Extract the [x, y] coordinate from the center of the cell holding the provided text.  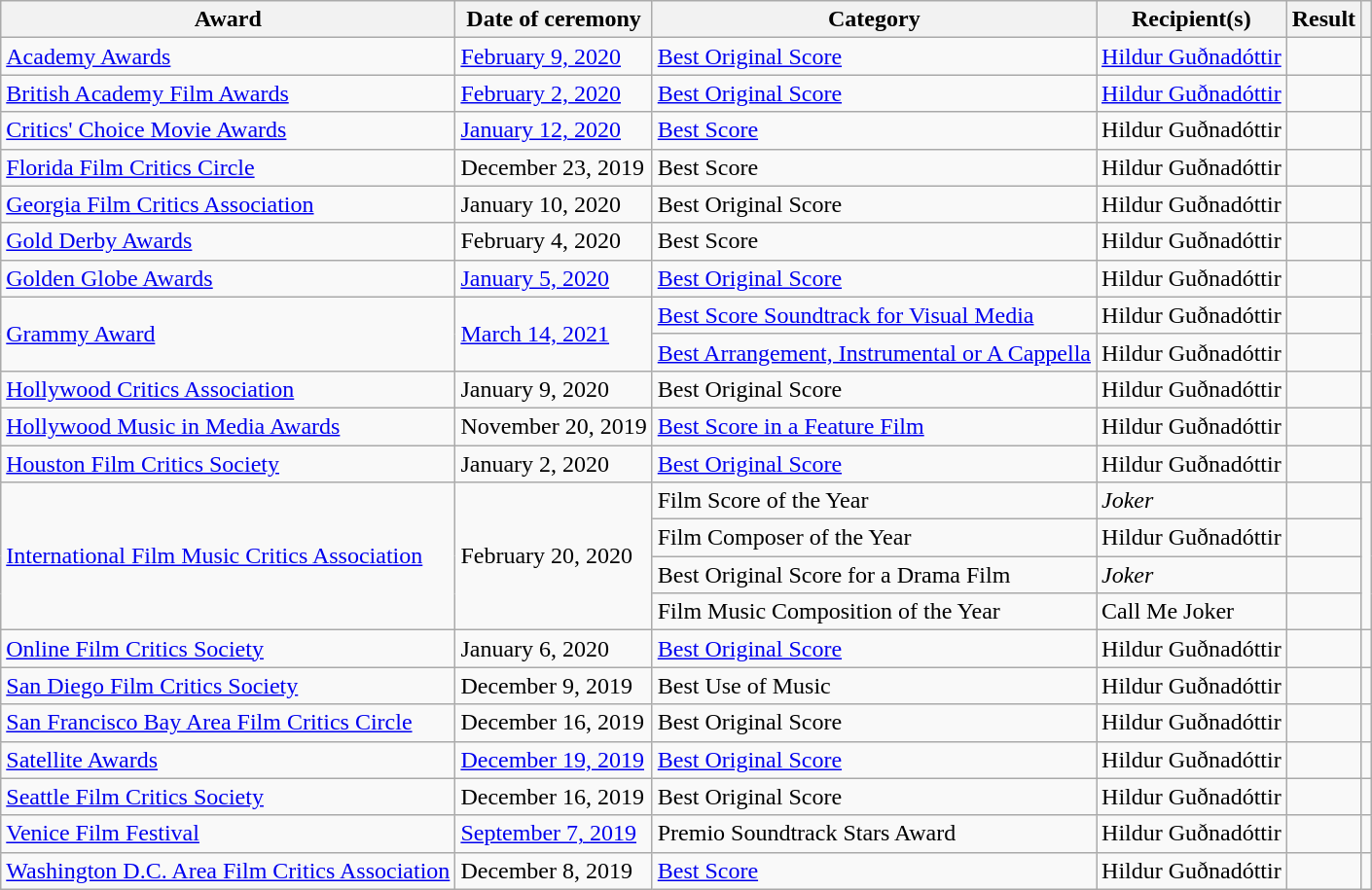
Film Music Composition of the Year [874, 612]
Online Film Critics Society [228, 649]
February 2, 2020 [554, 93]
Best Arrangement, Instrumental or A Cappella [874, 352]
Category [874, 19]
Houston Film Critics Society [228, 464]
Washington D.C. Area Film Critics Association [228, 871]
Florida Film Critics Circle [228, 167]
Award [228, 19]
March 14, 2021 [554, 334]
January 6, 2020 [554, 649]
January 12, 2020 [554, 130]
Gold Derby Awards [228, 241]
Premio Soundtrack Stars Award [874, 834]
Hollywood Critics Association [228, 389]
Satellite Awards [228, 760]
Result [1323, 19]
February 9, 2020 [554, 56]
Seattle Film Critics Society [228, 797]
British Academy Film Awards [228, 93]
San Diego Film Critics Society [228, 686]
February 4, 2020 [554, 241]
Recipient(s) [1192, 19]
Film Score of the Year [874, 501]
December 19, 2019 [554, 760]
February 20, 2020 [554, 556]
Best Use of Music [874, 686]
Best Score Soundtrack for Visual Media [874, 315]
January 2, 2020 [554, 464]
Georgia Film Critics Association [228, 204]
Critics' Choice Movie Awards [228, 130]
Best Score in a Feature Film [874, 426]
Golden Globe Awards [228, 278]
Hollywood Music in Media Awards [228, 426]
December 23, 2019 [554, 167]
January 9, 2020 [554, 389]
Best Original Score for a Drama Film [874, 575]
September 7, 2019 [554, 834]
January 10, 2020 [554, 204]
November 20, 2019 [554, 426]
Venice Film Festival [228, 834]
Call Me Joker [1192, 612]
San Francisco Bay Area Film Critics Circle [228, 723]
December 9, 2019 [554, 686]
January 5, 2020 [554, 278]
Date of ceremony [554, 19]
December 8, 2019 [554, 871]
Grammy Award [228, 334]
Film Composer of the Year [874, 538]
International Film Music Critics Association [228, 556]
Academy Awards [228, 56]
